For the text-containing cell, return its midpoint in (x, y) coordinate format. 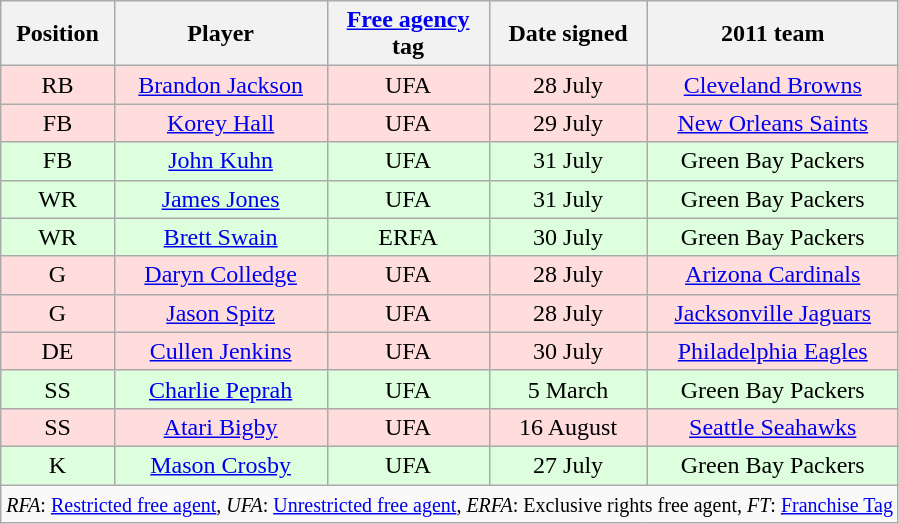
Brandon Jackson (220, 85)
29 July (568, 123)
5 March (568, 389)
New Orleans Saints (772, 123)
James Jones (220, 199)
ERFA (408, 237)
DE (58, 351)
Cullen Jenkins (220, 351)
Korey Hall (220, 123)
Atari Bigby (220, 427)
Charlie Peprah (220, 389)
RFA: Restricted free agent, UFA: Unrestricted free agent, ERFA: Exclusive rights free agent, FT: Franchise Tag (450, 503)
Player (220, 34)
Free agencytag (408, 34)
Jacksonville Jaguars (772, 313)
Jason Spitz (220, 313)
Cleveland Browns (772, 85)
Position (58, 34)
Philadelphia Eagles (772, 351)
John Kuhn (220, 161)
Arizona Cardinals (772, 275)
27 July (568, 465)
RB (58, 85)
2011 team (772, 34)
K (58, 465)
Daryn Colledge (220, 275)
Seattle Seahawks (772, 427)
Date signed (568, 34)
16 August (568, 427)
Brett Swain (220, 237)
Mason Crosby (220, 465)
